Find where the given text appears and provide that cell's center as [x, y] coordinate. 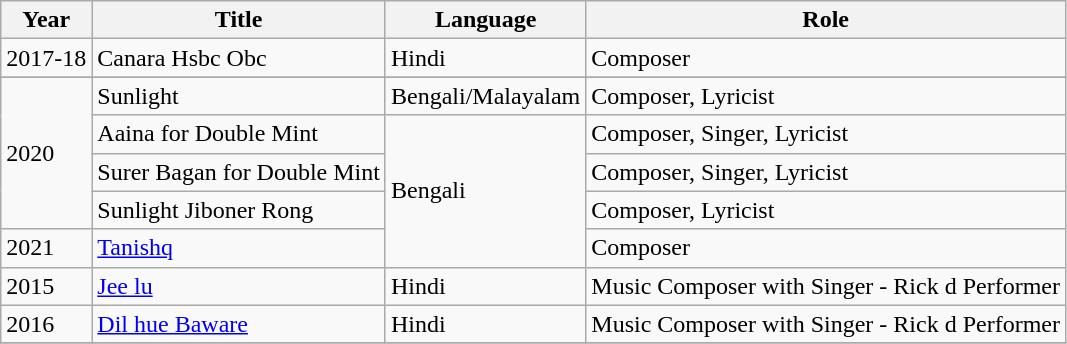
Role [826, 20]
Bengali [485, 191]
2016 [46, 324]
2017-18 [46, 58]
Sunlight [239, 96]
Bengali/Malayalam [485, 96]
Aaina for Double Mint [239, 134]
Dil hue Baware [239, 324]
Surer Bagan for Double Mint [239, 172]
2015 [46, 286]
Tanishq [239, 248]
Jee lu [239, 286]
Sunlight Jiboner Rong [239, 210]
Language [485, 20]
2020 [46, 153]
Title [239, 20]
2021 [46, 248]
Canara Hsbc Obc [239, 58]
Year [46, 20]
